Extract the [x, y] coordinate from the center of the cell holding the provided text.  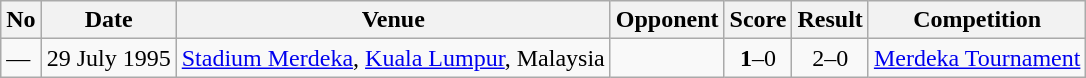
No [21, 20]
Opponent [667, 20]
2–0 [830, 58]
Score [758, 20]
Date [108, 20]
Result [830, 20]
1–0 [758, 58]
Merdeka Tournament [977, 58]
Competition [977, 20]
29 July 1995 [108, 58]
Stadium Merdeka, Kuala Lumpur, Malaysia [393, 58]
Venue [393, 20]
— [21, 58]
